Detect which cell encompasses the target text, then output its [x, y] center coordinate. 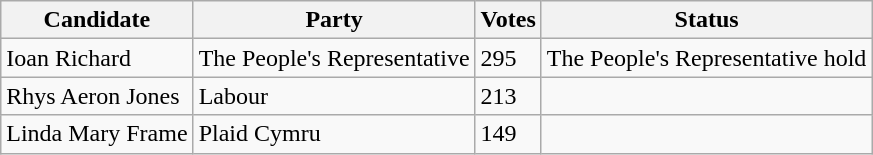
Linda Mary Frame [97, 134]
Rhys Aeron Jones [97, 96]
Party [334, 20]
149 [508, 134]
The People's Representative hold [706, 58]
295 [508, 58]
Plaid Cymru [334, 134]
Candidate [97, 20]
213 [508, 96]
Votes [508, 20]
The People's Representative [334, 58]
Status [706, 20]
Ioan Richard [97, 58]
Labour [334, 96]
